Find where the given text appears and provide that cell's center as [x, y] coordinate. 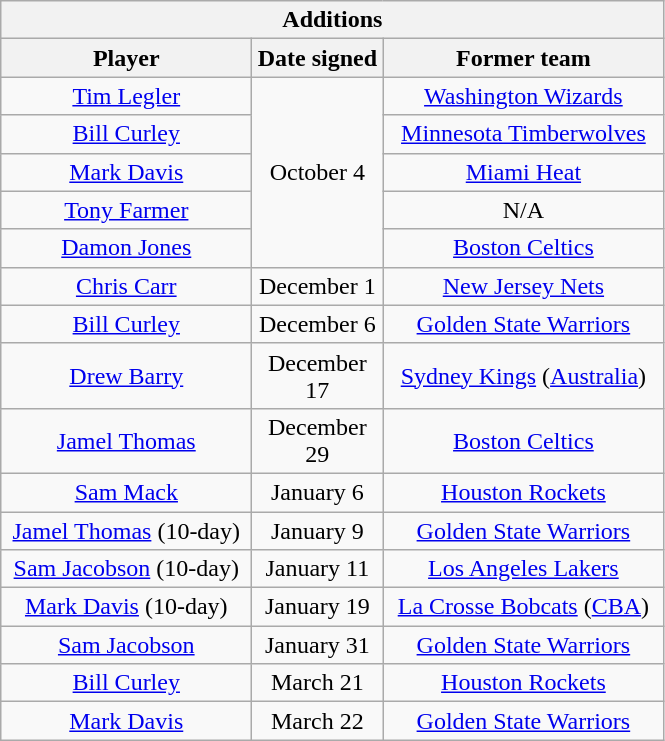
January 19 [318, 607]
Los Angeles Lakers [524, 569]
Sam Jacobson (10-day) [126, 569]
December 17 [318, 376]
N/A [524, 210]
January 11 [318, 569]
Additions [332, 20]
Damon Jones [126, 248]
January 6 [318, 492]
Former team [524, 58]
Mark Davis (10-day) [126, 607]
March 21 [318, 683]
Jamel Thomas (10-day) [126, 531]
Chris Carr [126, 286]
Tony Farmer [126, 210]
La Crosse Bobcats (CBA) [524, 607]
December 29 [318, 440]
Tim Legler [126, 96]
Date signed [318, 58]
Jamel Thomas [126, 440]
Miami Heat [524, 172]
October 4 [318, 172]
January 9 [318, 531]
Minnesota Timberwolves [524, 134]
December 1 [318, 286]
Sam Jacobson [126, 645]
March 22 [318, 721]
Sydney Kings (Australia) [524, 376]
Sam Mack [126, 492]
Drew Barry [126, 376]
Washington Wizards [524, 96]
New Jersey Nets [524, 286]
December 6 [318, 324]
Player [126, 58]
January 31 [318, 645]
